Provide the [x, y] coordinate of the cell's center where the given text is located.  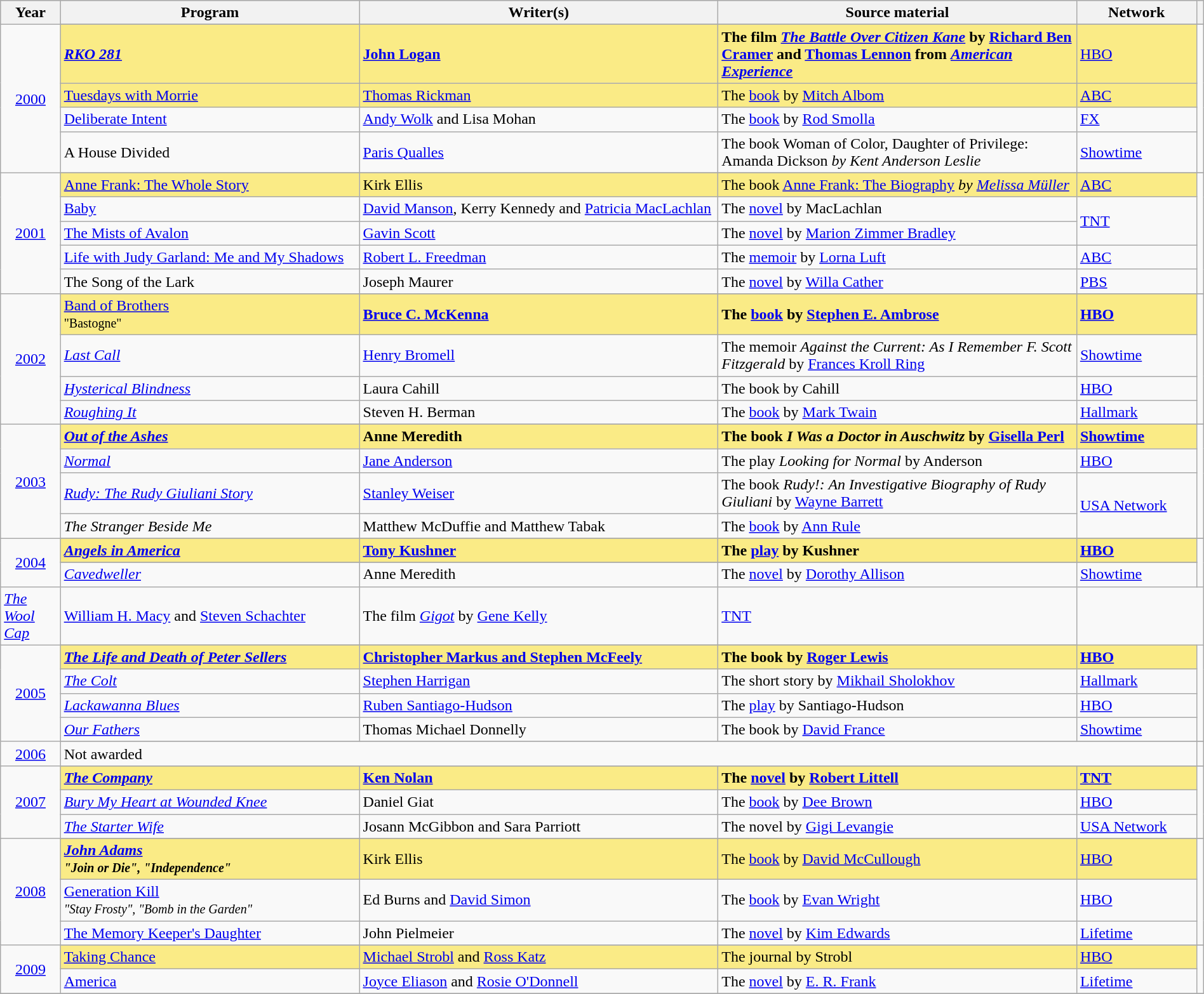
The Wool Cap [30, 616]
Thomas Rickman [538, 95]
Taking Chance [210, 957]
The play Looking for Normal by Anderson [898, 461]
The novel by Dorothy Allison [898, 574]
The Colt [210, 681]
Source material [898, 13]
The film Gigot by Gene Kelly [538, 616]
David Manson, Kerry Kennedy and Patricia MacLachlan [538, 209]
The book Rudy!: An Investigative Biography of Rudy Giuliani by Wayne Barrett [898, 494]
Out of the Ashes [210, 437]
Angels in America [210, 550]
The book by Ann Rule [898, 526]
Ruben Santiago-Hudson [538, 705]
Deliberate Intent [210, 119]
The book by Roger Lewis [898, 657]
John Logan [538, 54]
The book by David McCullough [898, 859]
RKO 281 [210, 54]
Steven H. Berman [538, 413]
Laura Cahill [538, 388]
The novel by Willa Cather [898, 281]
Cavedweller [210, 574]
Thomas Michael Donnelly [538, 729]
Henry Bromell [538, 355]
The journal by Strobl [898, 957]
Baby [210, 209]
Andy Wolk and Lisa Mohan [538, 119]
The novel by Marion Zimmer Bradley [898, 233]
Hysterical Blindness [210, 388]
The book by Rod Smolla [898, 119]
Robert L. Freedman [538, 257]
2004 [30, 562]
Ed Burns and David Simon [538, 900]
The novel by MacLachlan [898, 209]
Not awarded [629, 753]
Stanley Weiser [538, 494]
Lackawanna Blues [210, 705]
The book by David France [898, 729]
2006 [30, 753]
Matthew McDuffie and Matthew Tabak [538, 526]
Anne Frank: The Whole Story [210, 185]
The memoir Against the Current: As I Remember F. Scott Fitzgerald by Frances Kroll Ring [898, 355]
2007 [30, 802]
John Pielmeier [538, 933]
Bury My Heart at Wounded Knee [210, 802]
Network [1137, 13]
The play by Santiago-Hudson [898, 705]
The Stranger Beside Me [210, 526]
Bruce C. McKenna [538, 314]
Joyce Eliason and Rosie O'Donnell [538, 981]
The book by Mark Twain [898, 413]
William H. Macy and Steven Schachter [210, 616]
The book by Evan Wright [898, 900]
2005 [30, 693]
A House Divided [210, 152]
Roughing It [210, 413]
Life with Judy Garland: Me and My Shadows [210, 257]
Gavin Scott [538, 233]
Last Call [210, 355]
The Company [210, 778]
Writer(s) [538, 13]
The novel by E. R. Frank [898, 981]
John Adams"Join or Die", "Independence" [210, 859]
Christopher Markus and Stephen McFeely [538, 657]
The short story by Mikhail Sholokhov [898, 681]
2002 [30, 359]
The Song of the Lark [210, 281]
Rudy: The Rudy Giuliani Story [210, 494]
PBS [1137, 281]
Generation Kill"Stay Frosty", "Bomb in the Garden" [210, 900]
The film The Battle Over Citizen Kane by Richard Ben Cramer and Thomas Lennon from American Experience [898, 54]
The novel by Robert Littell [898, 778]
Program [210, 13]
The book I Was a Doctor in Auschwitz by Gisella Perl [898, 437]
The Starter Wife [210, 826]
Josann McGibbon and Sara Parriott [538, 826]
2008 [30, 892]
The book by Stephen E. Ambrose [898, 314]
The Mists of Avalon [210, 233]
Ken Nolan [538, 778]
Tony Kushner [538, 550]
The Life and Death of Peter Sellers [210, 657]
The Memory Keeper's Daughter [210, 933]
FX [1137, 119]
The book by Cahill [898, 388]
The novel by Kim Edwards [898, 933]
2003 [30, 481]
Jane Anderson [538, 461]
Daniel Giat [538, 802]
The book by Dee Brown [898, 802]
The book Anne Frank: The Biography by Melissa Müller [898, 185]
Michael Strobl and Ross Katz [538, 957]
Our Fathers [210, 729]
The book Woman of Color, Daughter of Privilege: Amanda Dickson by Kent Anderson Leslie [898, 152]
Band of Brothers"Bastogne" [210, 314]
Normal [210, 461]
Stephen Harrigan [538, 681]
The memoir by Lorna Luft [898, 257]
2009 [30, 969]
Paris Qualles [538, 152]
America [210, 981]
The novel by Gigi Levangie [898, 826]
Year [30, 13]
Joseph Maurer [538, 281]
Tuesdays with Morrie [210, 95]
2000 [30, 99]
The play by Kushner [898, 550]
2001 [30, 233]
The book by Mitch Albom [898, 95]
